For the text-containing cell, return its midpoint in (x, y) coordinate format. 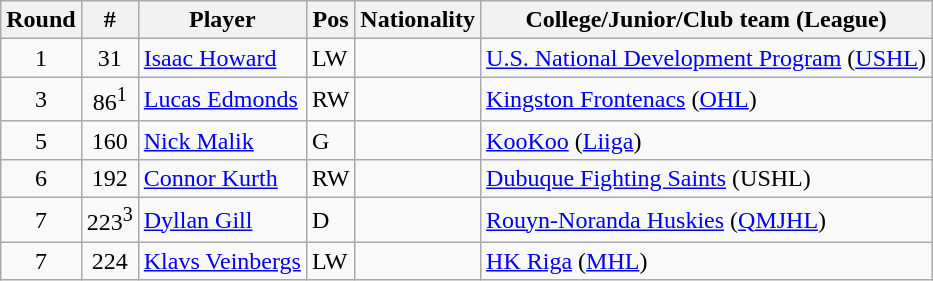
Kingston Frontenacs (OHL) (706, 100)
861 (110, 100)
G (330, 140)
Lucas Edmonds (222, 100)
Player (222, 20)
Isaac Howard (222, 58)
Pos (330, 20)
160 (110, 140)
Klavs Veinbergs (222, 261)
Nationality (418, 20)
Rouyn-Noranda Huskies (QMJHL) (706, 220)
# (110, 20)
3 (41, 100)
6 (41, 178)
Dyllan Gill (222, 220)
224 (110, 261)
31 (110, 58)
Round (41, 20)
HK Riga (MHL) (706, 261)
Connor Kurth (222, 178)
2233 (110, 220)
5 (41, 140)
Dubuque Fighting Saints (USHL) (706, 178)
U.S. National Development Program (USHL) (706, 58)
192 (110, 178)
D (330, 220)
1 (41, 58)
College/Junior/Club team (League) (706, 20)
KooKoo (Liiga) (706, 140)
Nick Malik (222, 140)
